Pinpoint the cell where the given text exists, returning its (X, Y) midpoint coordinate. 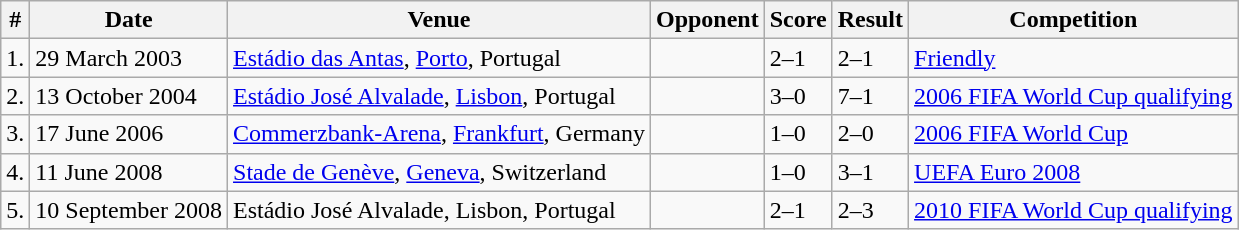
Stade de Genève, Geneva, Switzerland (440, 172)
2. (16, 96)
1. (16, 58)
7–1 (870, 96)
3. (16, 134)
29 March 2003 (129, 58)
5. (16, 210)
Venue (440, 20)
17 June 2006 (129, 134)
2006 FIFA World Cup (1074, 134)
2–3 (870, 210)
UEFA Euro 2008 (1074, 172)
Result (870, 20)
Friendly (1074, 58)
3–0 (798, 96)
Date (129, 20)
10 September 2008 (129, 210)
Commerzbank-Arena, Frankfurt, Germany (440, 134)
Opponent (707, 20)
3–1 (870, 172)
2006 FIFA World Cup qualifying (1074, 96)
4. (16, 172)
# (16, 20)
Competition (1074, 20)
2010 FIFA World Cup qualifying (1074, 210)
11 June 2008 (129, 172)
Estádio das Antas, Porto, Portugal (440, 58)
13 October 2004 (129, 96)
2–0 (870, 134)
Score (798, 20)
